Return the [X, Y] coordinate for the center point of the cell that contains the specified text.  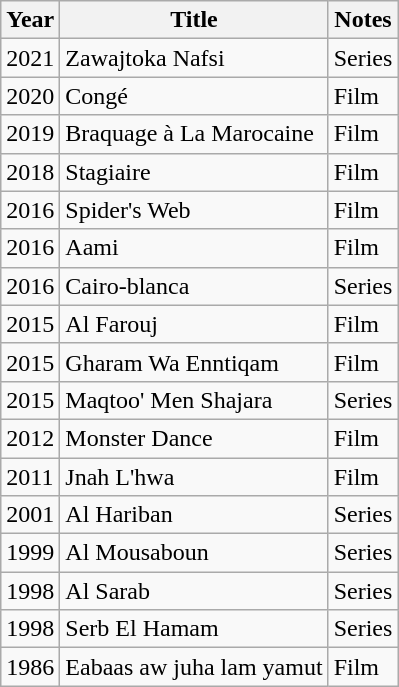
2018 [30, 172]
Spider's Web [194, 210]
Maqtoo' Men Shajara [194, 400]
Notes [363, 20]
Al Sarab [194, 591]
Cairo-blanca [194, 286]
Jnah L'hwa [194, 477]
Aami [194, 248]
Title [194, 20]
Zawajtoka Nafsi [194, 58]
Al Farouj [194, 324]
2020 [30, 96]
1999 [30, 553]
Gharam Wa Enntiqam [194, 362]
Al Hariban [194, 515]
Year [30, 20]
Eabaas aw juha lam yamut [194, 667]
2021 [30, 58]
Stagiaire [194, 172]
1986 [30, 667]
2019 [30, 134]
Congé [194, 96]
Monster Dance [194, 438]
2011 [30, 477]
2001 [30, 515]
Al Mousaboun [194, 553]
Braquage à La Marocaine [194, 134]
2012 [30, 438]
Serb El Hamam [194, 629]
